Extract the (X, Y) coordinate from the center of the cell holding the provided text.  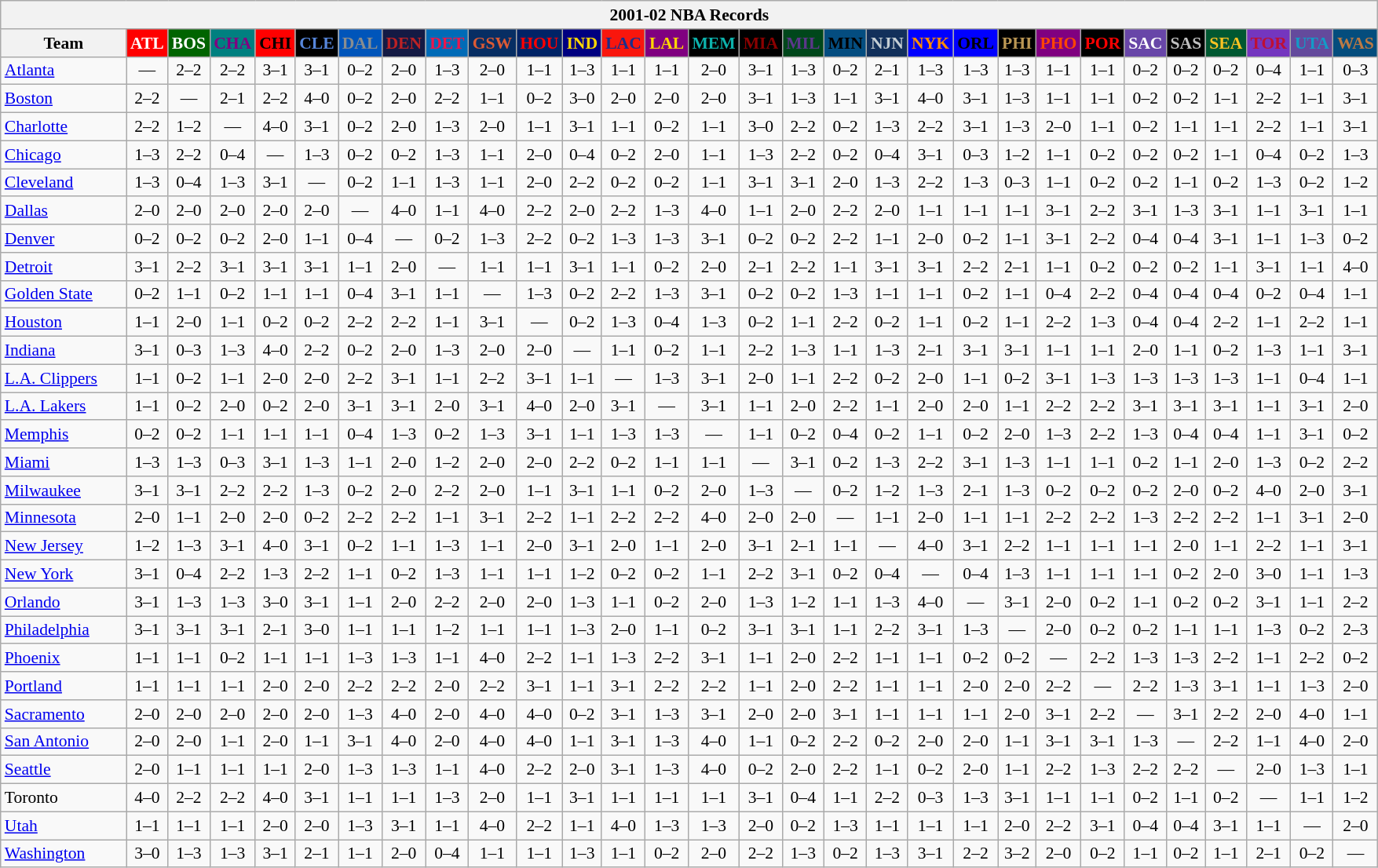
MIA (761, 43)
New Jersey (64, 546)
Detroit (64, 267)
MEM (713, 43)
ATL (148, 43)
Phoenix (64, 658)
Miami (64, 462)
LAL (667, 43)
Orlando (64, 602)
Toronto (64, 798)
IND (582, 43)
L.A. Lakers (64, 407)
Philadelphia (64, 630)
Seattle (64, 770)
Houston (64, 323)
Atlanta (64, 71)
Cleveland (64, 183)
DAL (360, 43)
SAS (1186, 43)
Portland (64, 686)
GSW (493, 43)
Chicago (64, 155)
CHI (275, 43)
Dallas (64, 211)
NYK (930, 43)
Washington (64, 854)
WAS (1355, 43)
LAC (623, 43)
SEA (1226, 43)
POR (1102, 43)
DET (448, 43)
MIL (802, 43)
L.A. Clippers (64, 378)
MIN (845, 43)
Boston (64, 99)
PHO (1058, 43)
3–2 (1018, 854)
Golden State (64, 294)
PHI (1018, 43)
San Antonio (64, 742)
Indiana (64, 351)
DEN (404, 43)
BOS (188, 43)
Minnesota (64, 518)
CLE (317, 43)
ORL (975, 43)
Team (64, 43)
UTA (1312, 43)
New York (64, 574)
Sacramento (64, 714)
2001-02 NBA Records (689, 15)
NJN (887, 43)
Utah (64, 826)
Milwaukee (64, 491)
Memphis (64, 435)
2–3 (1355, 630)
CHA (232, 43)
Charlotte (64, 127)
HOU (539, 43)
TOR (1269, 43)
Denver (64, 239)
SAC (1145, 43)
